Pinpoint the cell where the given text exists, returning its (x, y) midpoint coordinate. 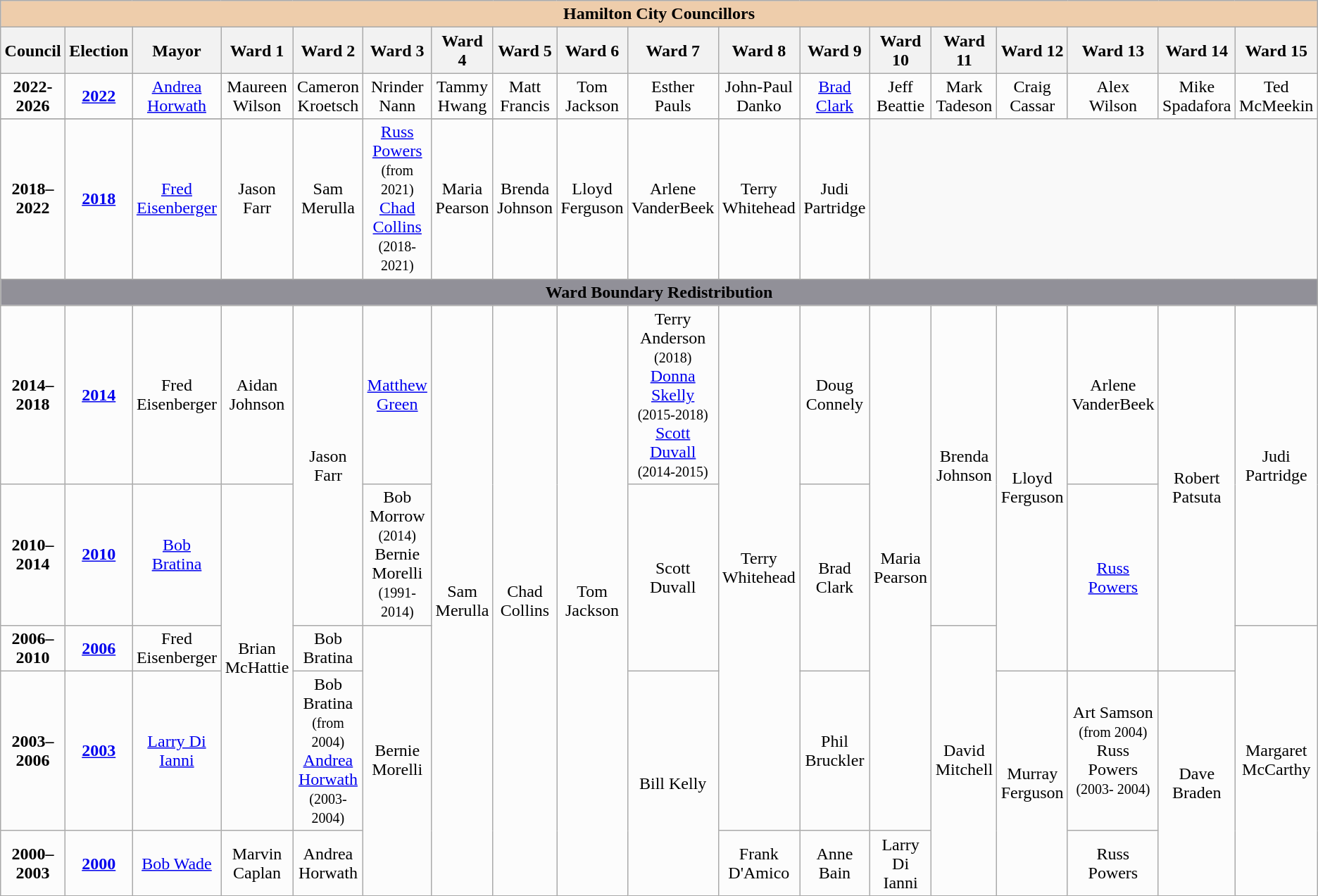
John-Paul Danko (759, 96)
Ward 13 (1112, 51)
Doug Connely (835, 395)
Murray Ferguson (1032, 783)
Bill Kelly (673, 783)
Phil Bruckler (835, 750)
Cameron Kroetsch (328, 96)
Chad Collins (525, 600)
Mike Spadafora (1197, 96)
2022-2026 (33, 96)
Terry Anderson (2018)Donna Skelly(2015-2018)Scott Duvall(2014-2015) (673, 395)
Ward 8 (759, 51)
Mayor (177, 51)
2014 (99, 395)
Ward 6 (593, 51)
Jeff Beattie (900, 96)
Bob Bratina(from 2004)Andrea Horwath(2003-2004) (328, 750)
Ward 1 (257, 51)
Hamilton City Councillors (659, 14)
2018–2022 (33, 198)
Bernie Morelli (397, 760)
2003 (99, 750)
Tammy Hwang (463, 96)
Ward 5 (525, 51)
Ward Boundary Redistribution (659, 292)
David Mitchell (965, 760)
Russ Powers (from 2021) Chad Collins(2018-2021) (397, 198)
Dave Braden (1197, 783)
Marvin Caplan (257, 863)
Matthew Green (397, 395)
Maureen Wilson (257, 96)
Art Samson(from 2004)Russ Powers(2003- 2004) (1112, 750)
Bob Wade (177, 863)
Ward 3 (397, 51)
Matt Francis (525, 96)
Anne Bain (835, 863)
Bob Morrow(2014)Bernie Morelli(1991-2014) (397, 555)
Ward 12 (1032, 51)
2010 (99, 555)
2022 (99, 96)
2006–2010 (33, 648)
Council (33, 51)
Ward 11 (965, 51)
Craig Cassar (1032, 96)
Robert Patsuta (1197, 488)
2000–2003 (33, 863)
Election (99, 51)
Esther Pauls (673, 96)
Scott Duvall (673, 577)
Ward 9 (835, 51)
Ward 2 (328, 51)
Ward 15 (1276, 51)
Frank D'Amico (759, 863)
Ted McMeekin (1276, 96)
2000 (99, 863)
Ward 7 (673, 51)
Ward 10 (900, 51)
Mark Tadeson (965, 96)
2003–2006 (33, 750)
Alex Wilson (1112, 96)
Aidan Johnson (257, 395)
2018 (99, 198)
Ward 14 (1197, 51)
2006 (99, 648)
Ward 4 (463, 51)
Nrinder Nann (397, 96)
Margaret McCarthy (1276, 760)
2014–2018 (33, 395)
Brian McHattie (257, 657)
2010–2014 (33, 555)
